Search for the cell housing the specified text and yield its (x, y) center coordinate. 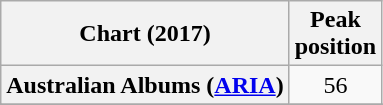
Chart (2017) (145, 34)
56 (335, 85)
Australian Albums (ARIA) (145, 85)
Peak position (335, 34)
